Return the (X, Y) coordinate for the center point of the cell that contains the specified text.  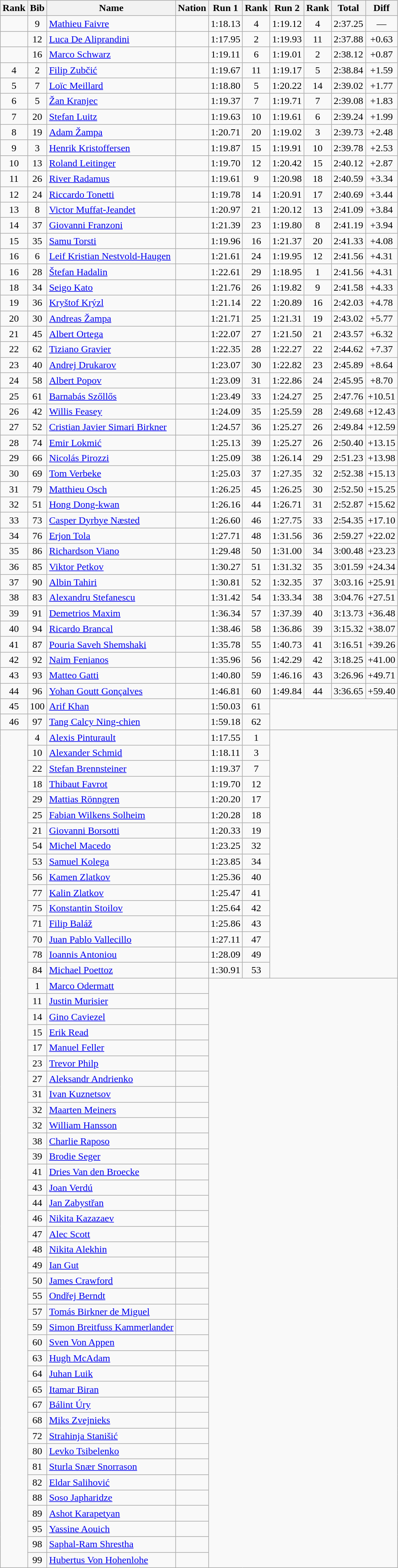
1:42.29 (287, 660)
+49.71 (381, 675)
Justin Murisier (111, 1001)
65 (37, 1389)
Yohan Goutt Gonçalves (111, 691)
Adam Žampa (111, 132)
+59.40 (381, 691)
Tom Verbeke (111, 474)
1:35.96 (226, 660)
1:25.09 (226, 458)
1:21.39 (226, 225)
Charlie Raposo (111, 1141)
1:21.14 (226, 303)
Fabian Wilkens Solheim (111, 815)
+8.70 (381, 380)
85 (37, 567)
James Crawford (111, 1281)
75 (37, 908)
70 (37, 939)
2:42.03 (348, 303)
Itamar Biran (111, 1389)
— (381, 24)
1:22.86 (287, 380)
1:19.78 (226, 194)
1:19.01 (287, 55)
Ashot Karapetyan (111, 1513)
1:27.11 (226, 939)
1:21.61 (226, 256)
Ricardo Brancal (111, 629)
Mattias Rönngren (111, 799)
1:19.63 (226, 117)
1:25.64 (226, 908)
1:22.61 (226, 272)
Sturla Snær Snorrason (111, 1467)
Miks Zvejnieks (111, 1420)
Alexis Pinturault (111, 738)
87 (37, 644)
+13.98 (381, 458)
1:27.71 (226, 536)
+36.48 (381, 613)
1:31.56 (287, 536)
3:15.32 (348, 629)
Barnabás Szőllős (111, 396)
71 (37, 923)
+4.33 (381, 287)
3:04.76 (348, 598)
+0.63 (381, 39)
1:21.31 (287, 318)
Nikita Alekhin (111, 1250)
1:20.12 (287, 210)
Giovanni Franzoni (111, 225)
1:19.91 (287, 148)
1:21.71 (226, 318)
+5.77 (381, 318)
2:49.68 (348, 411)
Alec Scott (111, 1234)
2:43.57 (348, 334)
1:19.17 (287, 70)
1:32.35 (287, 582)
96 (37, 691)
Giovanni Borsotti (111, 830)
1:31.42 (226, 598)
Loïc Meillard (111, 86)
+4.08 (381, 241)
1:19.67 (226, 70)
Marco Odermatt (111, 986)
Henrik Kristoffersen (111, 148)
1:22.27 (287, 349)
Levko Tsibelenko (111, 1451)
Kryštof Krýzl (111, 303)
1:19.11 (226, 55)
1:19.12 (287, 24)
1:24.27 (287, 396)
+10.51 (381, 396)
+22.02 (381, 536)
Victor Muffat-Jeandet (111, 210)
81 (37, 1467)
Luca De Aliprandini (111, 39)
73 (37, 520)
1:29.48 (226, 551)
Saphal-Ram Shrestha (111, 1544)
Filip Baláž (111, 923)
1:24.57 (226, 427)
82 (37, 1482)
1:28.09 (226, 955)
76 (37, 536)
1:36.86 (287, 629)
3:13.73 (348, 613)
1:21.37 (287, 241)
66 (37, 458)
Ondřej Berndt (111, 1296)
Ioannis Antoniou (111, 955)
+1.59 (381, 70)
Tomás Birkner de Miguel (111, 1312)
Juan Pablo Vallecillo (111, 939)
Richardson Viano (111, 551)
3:00.48 (348, 551)
+6.32 (381, 334)
80 (37, 1451)
+0.87 (381, 55)
89 (37, 1513)
2:41.19 (348, 225)
2:52.50 (348, 489)
1:35.78 (226, 644)
2:39.78 (348, 148)
1:23.09 (226, 380)
Stefan Brennsteiner (111, 769)
Marco Schwarz (111, 55)
1:25.13 (226, 442)
Cristian Javier Simari Birkner (111, 427)
Emir Lokmić (111, 442)
84 (37, 970)
William Hansson (111, 1125)
Samu Torsti (111, 241)
+13.15 (381, 442)
1:20.98 (287, 179)
1:19.82 (287, 287)
Nikita Kazazaev (111, 1219)
1:37.39 (287, 613)
Diff (381, 8)
Run 2 (287, 8)
Hugh McAdam (111, 1358)
1:19.02 (287, 132)
+27.51 (381, 598)
1:18.95 (287, 272)
3:26.96 (348, 675)
Casper Dyrbye Næsted (111, 520)
1:22.07 (226, 334)
69 (37, 474)
1:20.22 (287, 86)
Roland Leitinger (111, 163)
Leif Kristian Nestvold-Haugen (111, 256)
1:20.28 (226, 815)
72 (37, 1435)
Juhan Luik (111, 1374)
2:52.87 (348, 505)
Run 1 (226, 8)
Bib (37, 8)
1:18.13 (226, 24)
1:27.35 (287, 474)
Stefan Luitz (111, 117)
1:19.93 (287, 39)
Konstantin Stoilov (111, 908)
Michel Macedo (111, 846)
Gino Caviezel (111, 1017)
2:45.95 (348, 380)
+3.94 (381, 225)
2:54.35 (348, 520)
1:25.36 (226, 877)
+12.59 (381, 427)
Simon Breitfuss Kammerlander (111, 1327)
3:01.59 (348, 567)
1:18.11 (226, 753)
1:26.71 (287, 505)
2:37.88 (348, 39)
1:31.00 (287, 551)
67 (37, 1405)
Nation (192, 8)
+17.10 (381, 520)
1:20.71 (226, 132)
Demetrios Maxim (111, 613)
1:19.96 (226, 241)
Štefan Hadalin (111, 272)
2:41.58 (348, 287)
2:45.89 (348, 365)
+3.84 (381, 210)
1:23.85 (226, 861)
1:38.46 (226, 629)
1:25.86 (226, 923)
Tiziano Gravier (111, 349)
2:47.76 (348, 396)
1:59.18 (226, 722)
1:26.14 (287, 458)
1:17.95 (226, 39)
1:20.89 (287, 303)
1:21.50 (287, 334)
77 (37, 892)
Yassine Aouich (111, 1529)
90 (37, 582)
Mathieu Faivre (111, 24)
1:40.80 (226, 675)
Seigo Kato (111, 287)
1:23.25 (226, 846)
+3.44 (381, 194)
1:20.33 (226, 830)
Nicolás Pirozzi (111, 458)
1:30.91 (226, 970)
Andreas Žampa (111, 318)
1:22.35 (226, 349)
Strahinja Stanišić (111, 1435)
2:39.24 (348, 117)
Albert Popov (111, 380)
1:19.71 (287, 101)
1:20.91 (287, 194)
Joan Verdú (111, 1188)
1:22.82 (287, 365)
Michael Poettoz (111, 970)
1:26.60 (226, 520)
Arif Khan (111, 707)
1:25.47 (226, 892)
1:30.27 (226, 567)
Samuel Kolega (111, 861)
Kalin Zlatkov (111, 892)
2:50.40 (348, 442)
1:27.75 (287, 520)
Jan Zabystřan (111, 1203)
+15.62 (381, 505)
79 (37, 489)
2:39.02 (348, 86)
Naim Fenianos (111, 660)
78 (37, 955)
Albert Ortega (111, 334)
Soso Japharidze (111, 1498)
98 (37, 1544)
+15.25 (381, 489)
1:19.87 (226, 148)
1:33.34 (287, 598)
Eldar Salihović (111, 1482)
Brodie Seger (111, 1156)
95 (37, 1529)
Žan Kranjec (111, 101)
Willis Feasey (111, 411)
99 (37, 1560)
3:16.51 (348, 644)
+38.07 (381, 629)
88 (37, 1498)
Bálint Úry (111, 1405)
+7.37 (381, 349)
2:59.27 (348, 536)
1:20.20 (226, 799)
2:38.12 (348, 55)
+41.00 (381, 660)
Andrej Drukarov (111, 365)
Erik Read (111, 1032)
+1.99 (381, 117)
1:30.81 (226, 582)
1:20.42 (287, 163)
2:39.73 (348, 132)
1:46.16 (287, 675)
Name (111, 8)
1:20.97 (226, 210)
+2.87 (381, 163)
Alexandru Stefanescu (111, 598)
93 (37, 675)
Thibaut Favrot (111, 784)
+12.43 (381, 411)
+8.64 (381, 365)
+2.48 (381, 132)
1:40.73 (287, 644)
92 (37, 660)
1:21.76 (226, 287)
Erjon Tola (111, 536)
Ian Gut (111, 1265)
2:37.25 (348, 24)
+2.53 (381, 148)
2:44.62 (348, 349)
Filip Zubčić (111, 70)
1:25.59 (287, 411)
Hubertus Von Hohenlohe (111, 1560)
94 (37, 629)
68 (37, 1420)
Tang Calcy Ning-chien (111, 722)
+3.34 (381, 179)
91 (37, 613)
2:52.38 (348, 474)
Matthieu Osch (111, 489)
1:26.16 (226, 505)
River Radamus (111, 179)
Total (348, 8)
Maarten Meiners (111, 1110)
74 (37, 442)
+1.83 (381, 101)
2:41.09 (348, 210)
2:43.02 (348, 318)
1:24.09 (226, 411)
63 (37, 1358)
3:18.25 (348, 660)
64 (37, 1374)
Sven Von Appen (111, 1343)
1:19.80 (287, 225)
1:31.32 (287, 567)
2:40.69 (348, 194)
+15.13 (381, 474)
+25.91 (381, 582)
+4.78 (381, 303)
Dries Van den Broecke (111, 1172)
Viktor Petkov (111, 567)
2:39.08 (348, 101)
+39.26 (381, 644)
1:19.95 (287, 256)
3:36.65 (348, 691)
Kamen Zlatkov (111, 877)
2:40.59 (348, 179)
1:23.07 (226, 365)
2:40.12 (348, 163)
Riccardo Tonetti (111, 194)
1:46.81 (226, 691)
+23.23 (381, 551)
1:49.84 (287, 691)
Alexander Schmid (111, 753)
1:36.34 (226, 613)
+24.34 (381, 567)
2:51.23 (348, 458)
Aleksandr Andrienko (111, 1079)
1:17.55 (226, 738)
Albin Tahiri (111, 582)
Ivan Kuznetsov (111, 1094)
1:25.03 (226, 474)
97 (37, 722)
1:18.80 (226, 86)
Pouria Saveh Shemshaki (111, 644)
2:49.84 (348, 427)
Manuel Feller (111, 1048)
3:03.16 (348, 582)
1:50.03 (226, 707)
1:23.49 (226, 396)
2:38.84 (348, 70)
2:41.33 (348, 241)
83 (37, 598)
Trevor Philp (111, 1063)
+1.77 (381, 86)
Matteo Gatti (111, 675)
86 (37, 551)
100 (37, 707)
Hong Dong-kwan (111, 505)
